Locate the cell with the specified text and output its [x, y] center coordinate. 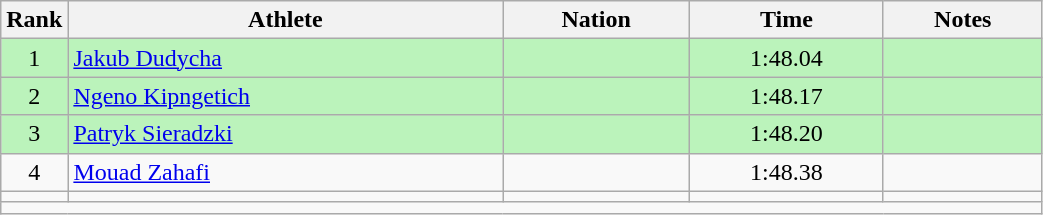
Mouad Zahafi [286, 172]
1:48.17 [786, 96]
Time [786, 20]
1:48.04 [786, 58]
Notes [962, 20]
Ngeno Kipngetich [286, 96]
1:48.38 [786, 172]
Patryk Sieradzki [286, 134]
3 [34, 134]
4 [34, 172]
Athlete [286, 20]
2 [34, 96]
Nation [596, 20]
Rank [34, 20]
1:48.20 [786, 134]
Jakub Dudycha [286, 58]
1 [34, 58]
